From the cell containing the given text, extract its center point as [x, y] coordinate. 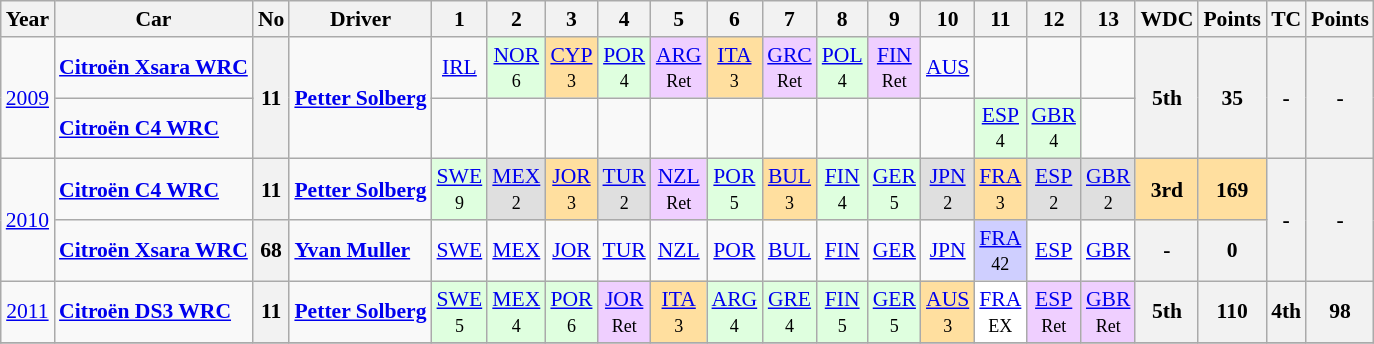
ESP2 [1054, 190]
GRE4 [790, 312]
TUR2 [624, 190]
POL4 [842, 68]
FINRet [894, 68]
NOR6 [516, 68]
JORRet [624, 312]
ARGRet [679, 68]
TUR [624, 250]
8 [842, 19]
Year [28, 19]
Car [154, 19]
10 [948, 19]
GRCRet [790, 68]
FRA3 [1000, 190]
ESP [1054, 250]
169 [1232, 190]
POR6 [571, 312]
6 [735, 19]
Yvan Muller [360, 250]
GER [894, 250]
JPN [948, 250]
2009 [28, 98]
ARG4 [735, 312]
5 [679, 19]
NZL [679, 250]
12 [1054, 19]
7 [790, 19]
3 [571, 19]
FIN [842, 250]
AUS3 [948, 312]
Driver [360, 19]
FRAEX [1000, 312]
0 [1232, 250]
MEX2 [516, 190]
35 [1232, 98]
GBR4 [1054, 128]
1 [460, 19]
13 [1108, 19]
POR4 [624, 68]
SWE9 [460, 190]
IRL [460, 68]
BUL [790, 250]
POR5 [735, 190]
ESPRet [1054, 312]
FIN4 [842, 190]
No [272, 19]
4 [624, 19]
SWE5 [460, 312]
2011 [28, 312]
TC [1286, 19]
3rd [1166, 190]
110 [1232, 312]
4th [1286, 312]
GBR [1108, 250]
GBRRet [1108, 312]
WDC [1166, 19]
AUS [948, 68]
98 [1340, 312]
FIN5 [842, 312]
ESP4 [1000, 128]
9 [894, 19]
MEX4 [516, 312]
JPN2 [948, 190]
POR [735, 250]
JOR [571, 250]
NZLRet [679, 190]
68 [272, 250]
GBR2 [1108, 190]
MEX [516, 250]
2010 [28, 220]
BUL3 [790, 190]
CYP3 [571, 68]
FRA42 [1000, 250]
Citroën DS3 WRC [154, 312]
JOR3 [571, 190]
2 [516, 19]
SWE [460, 250]
